Identify which cell holds the provided text, then report its (x, y) central coordinate. 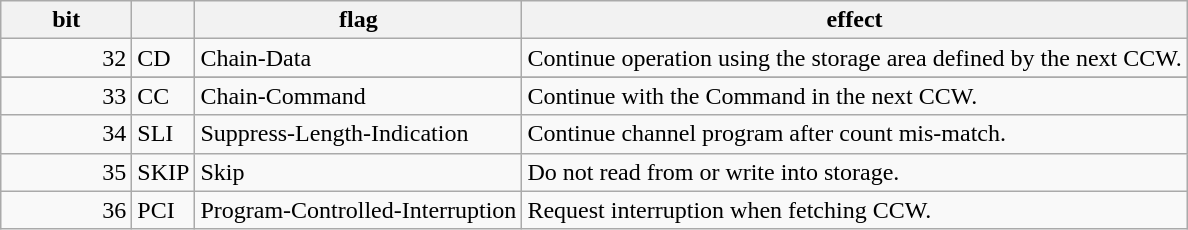
Suppress-Length-Indication (358, 134)
Chain-Command (358, 96)
35 (66, 172)
effect (854, 20)
Chain-Data (358, 58)
bit (66, 20)
34 (66, 134)
36 (66, 210)
Continue with the Command in the next CCW. (854, 96)
Skip (358, 172)
Continue channel program after count mis-match. (854, 134)
Continue operation using the storage area defined by the next CCW. (854, 58)
Program-Controlled-Interruption (358, 210)
33 (66, 96)
32 (66, 58)
PCI (164, 210)
SLI (164, 134)
CC (164, 96)
Do not read from or write into storage. (854, 172)
CD (164, 58)
flag (358, 20)
SKIP (164, 172)
Request interruption when fetching CCW. (854, 210)
